Return the (x, y) coordinate for the center point of the cell that contains the specified text.  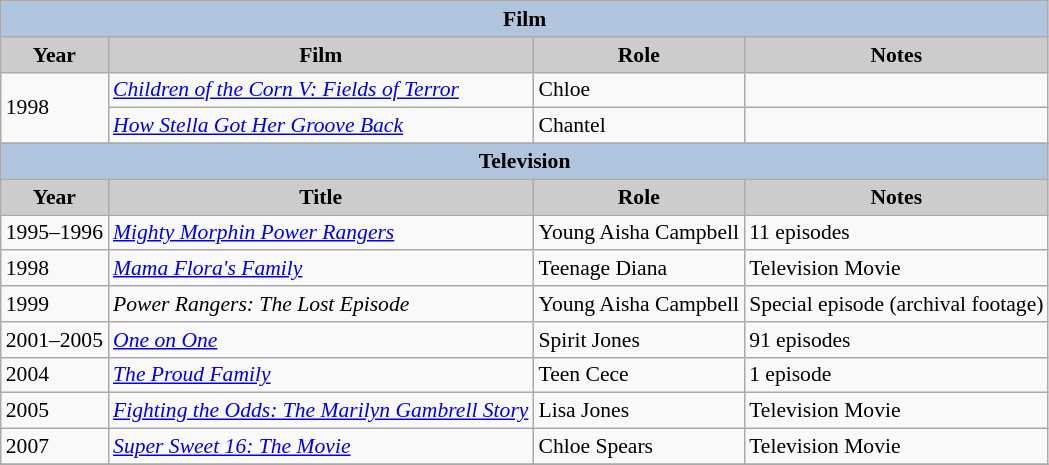
Teen Cece (638, 375)
91 episodes (896, 340)
Special episode (archival footage) (896, 304)
2007 (54, 447)
Television (525, 162)
1999 (54, 304)
Fighting the Odds: The Marilyn Gambrell Story (320, 411)
Super Sweet 16: The Movie (320, 447)
2005 (54, 411)
The Proud Family (320, 375)
11 episodes (896, 233)
Mama Flora's Family (320, 269)
Chloe Spears (638, 447)
Title (320, 197)
Lisa Jones (638, 411)
2001–2005 (54, 340)
Chloe (638, 90)
Spirit Jones (638, 340)
One on One (320, 340)
Chantel (638, 126)
2004 (54, 375)
Teenage Diana (638, 269)
How Stella Got Her Groove Back (320, 126)
Power Rangers: The Lost Episode (320, 304)
1995–1996 (54, 233)
1 episode (896, 375)
Children of the Corn V: Fields of Terror (320, 90)
Mighty Morphin Power Rangers (320, 233)
